Output the (X, Y) coordinate of the center of the cell containing the given text.  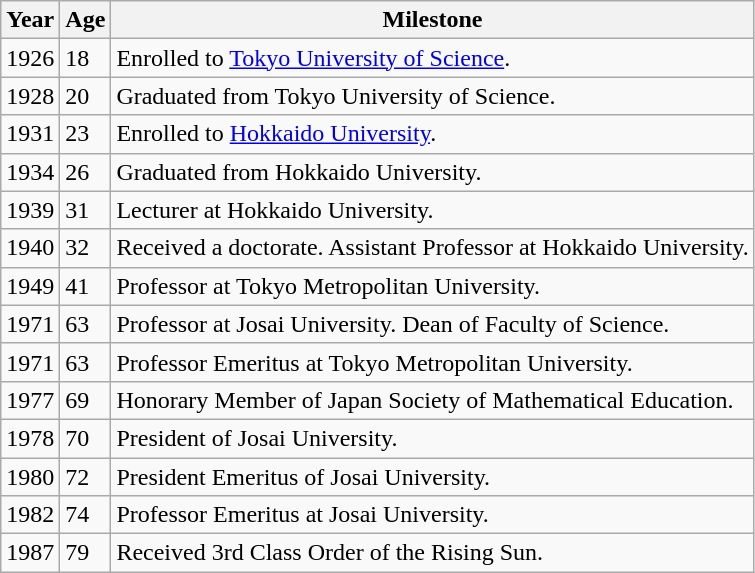
Professor Emeritus at Tokyo Metropolitan University. (432, 362)
1931 (30, 134)
32 (86, 248)
Professor at Josai University. Dean of Faculty of Science. (432, 324)
70 (86, 438)
20 (86, 96)
Professor Emeritus at Josai University. (432, 515)
Milestone (432, 20)
1939 (30, 210)
President of Josai University. (432, 438)
23 (86, 134)
1949 (30, 286)
Enrolled to Hokkaido University. (432, 134)
Lecturer at Hokkaido University. (432, 210)
Graduated from Tokyo University of Science. (432, 96)
74 (86, 515)
18 (86, 58)
31 (86, 210)
1977 (30, 400)
26 (86, 172)
1940 (30, 248)
Year (30, 20)
1982 (30, 515)
1934 (30, 172)
72 (86, 477)
Graduated from Hokkaido University. (432, 172)
Enrolled to Tokyo University of Science. (432, 58)
1926 (30, 58)
1978 (30, 438)
Age (86, 20)
Received a doctorate. Assistant Professor at Hokkaido University. (432, 248)
President Emeritus of Josai University. (432, 477)
1928 (30, 96)
79 (86, 553)
1987 (30, 553)
41 (86, 286)
1980 (30, 477)
Honorary Member of Japan Society of Mathematical Education. (432, 400)
Received 3rd Class Order of the Rising Sun. (432, 553)
69 (86, 400)
Professor at Tokyo Metropolitan University. (432, 286)
